From the cell containing the given text, extract its center point as [X, Y] coordinate. 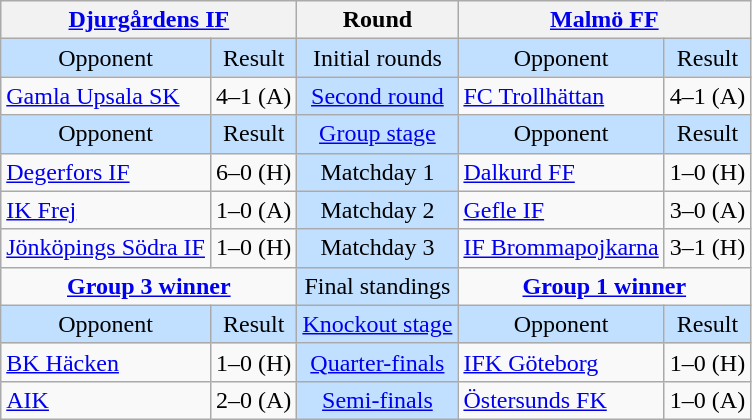
Second round [378, 96]
Degerfors IF [106, 172]
Matchday 1 [378, 172]
Matchday 3 [378, 248]
Dalkurd FF [561, 172]
Final standings [378, 286]
Gamla Upsala SK [106, 96]
IK Frej [106, 210]
IF Brommapojkarna [561, 248]
Initial rounds [378, 58]
AIK [106, 400]
Quarter-finals [378, 362]
Gefle IF [561, 210]
Semi-finals [378, 400]
BK Häcken [106, 362]
2–0 (A) [253, 400]
Djurgårdens IF [149, 20]
Östersunds FK [561, 400]
Knockout stage [378, 324]
6–0 (H) [253, 172]
IFK Göteborg [561, 362]
Round [378, 20]
Group stage [378, 134]
Group 3 winner [149, 286]
FC Trollhättan [561, 96]
Malmö FF [604, 20]
3–0 (A) [707, 210]
Jönköpings Södra IF [106, 248]
Group 1 winner [604, 286]
Matchday 2 [378, 210]
3–1 (H) [707, 248]
